Provide the [X, Y] coordinate of the cell's center where the given text is located.  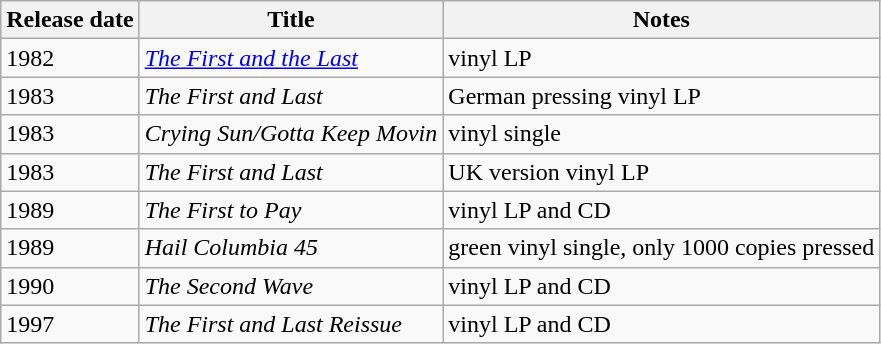
The First and Last Reissue [291, 324]
1997 [70, 324]
The First to Pay [291, 210]
Crying Sun/Gotta Keep Movin [291, 134]
Hail Columbia 45 [291, 248]
Title [291, 20]
German pressing vinyl LP [662, 96]
Release date [70, 20]
1990 [70, 286]
Notes [662, 20]
vinyl LP [662, 58]
The First and the Last [291, 58]
green vinyl single, only 1000 copies pressed [662, 248]
vinyl single [662, 134]
1982 [70, 58]
The Second Wave [291, 286]
UK version vinyl LP [662, 172]
